Return the (X, Y) coordinate for the center point of the cell that contains the specified text.  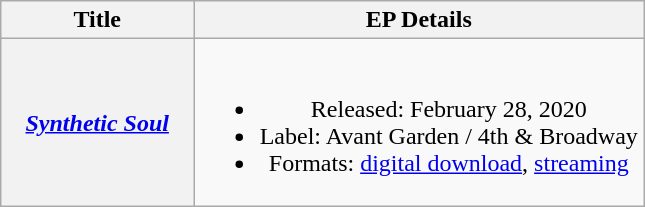
EP Details (419, 20)
Title (98, 20)
Released: February 28, 2020Label: Avant Garden / 4th & BroadwayFormats: digital download, streaming (419, 122)
Synthetic Soul (98, 122)
